Extract the (X, Y) coordinate from the center of the cell holding the provided text.  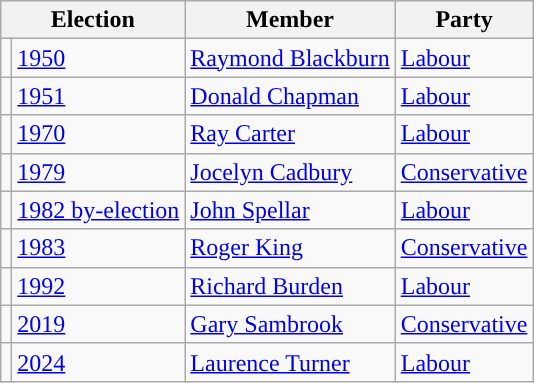
2024 (98, 362)
Election (93, 20)
1951 (98, 96)
2019 (98, 324)
Party (464, 20)
Richard Burden (290, 286)
1983 (98, 248)
Donald Chapman (290, 96)
Roger King (290, 248)
1979 (98, 172)
Jocelyn Cadbury (290, 172)
1970 (98, 134)
Raymond Blackburn (290, 58)
Member (290, 20)
1982 by-election (98, 210)
Ray Carter (290, 134)
1992 (98, 286)
1950 (98, 58)
Laurence Turner (290, 362)
Gary Sambrook (290, 324)
John Spellar (290, 210)
